Return the (X, Y) coordinate for the center point of the cell that contains the specified text.  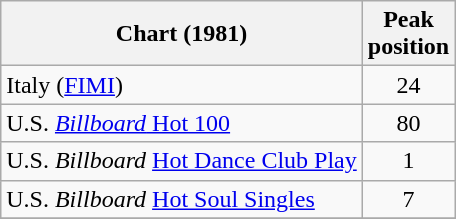
Peakposition (408, 34)
U.S. Billboard Hot Soul Singles (182, 199)
24 (408, 85)
U.S. Billboard Hot 100 (182, 123)
Italy (FIMI) (182, 85)
Chart (1981) (182, 34)
U.S. Billboard Hot Dance Club Play (182, 161)
80 (408, 123)
7 (408, 199)
1 (408, 161)
